Capture the cell that displays the provided text and extract its (X, Y) central coordinate. 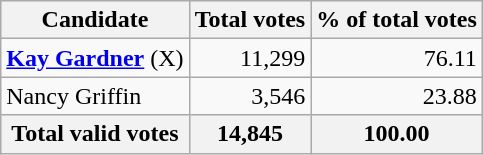
Kay Gardner (X) (95, 58)
3,546 (250, 96)
Nancy Griffin (95, 96)
% of total votes (397, 20)
76.11 (397, 58)
Total valid votes (95, 134)
Total votes (250, 20)
23.88 (397, 96)
Candidate (95, 20)
11,299 (250, 58)
14,845 (250, 134)
100.00 (397, 134)
